Identify which cell holds the provided text, then report its [X, Y] central coordinate. 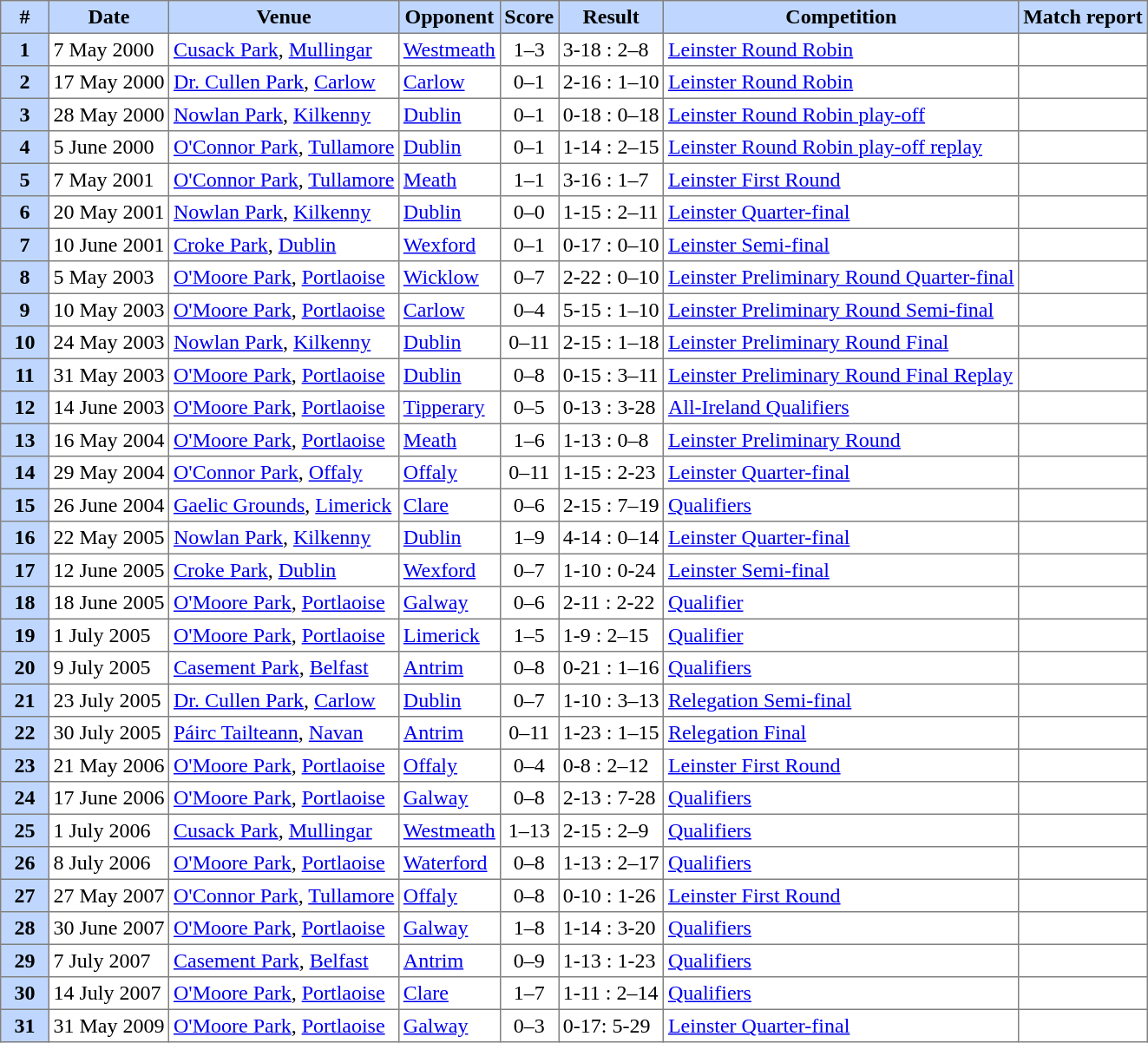
0–9 [529, 961]
17 May 2000 [108, 82]
All-Ireland Qualifiers [842, 408]
19 [25, 635]
1-14 : 3-20 [611, 928]
1-14 : 2–15 [611, 148]
0-17: 5-29 [611, 1026]
1 July 2005 [108, 635]
Result [611, 17]
5 June 2000 [108, 148]
18 [25, 603]
31 May 2003 [108, 375]
21 May 2006 [108, 765]
2 [25, 82]
1 July 2006 [108, 830]
27 May 2007 [108, 895]
1–8 [529, 928]
1-10 : 3–13 [611, 700]
10 [25, 343]
2-22 : 0–10 [611, 278]
2-16 : 1–10 [611, 82]
3-18 : 2–8 [611, 49]
9 July 2005 [108, 668]
1–9 [529, 538]
Leinster Preliminary Round Semi-final [842, 310]
30 [25, 994]
2-15 : 1–18 [611, 343]
Venue [285, 17]
14 June 2003 [108, 408]
14 [25, 473]
6 [25, 213]
12 June 2005 [108, 570]
17 June 2006 [108, 798]
7 May 2000 [108, 49]
31 May 2009 [108, 1026]
1 [25, 49]
4-14 : 0–14 [611, 538]
Limerick [449, 635]
4 [25, 148]
5-15 : 1–10 [611, 310]
Opponent [449, 17]
26 June 2004 [108, 505]
Tipperary [449, 408]
0-8 : 2–12 [611, 765]
Relegation Semi-final [842, 700]
Relegation Final [842, 733]
Waterford [449, 863]
0-17 : 0–10 [611, 245]
Leinster Preliminary Round [842, 440]
29 [25, 961]
5 May 2003 [108, 278]
31 [25, 1026]
16 [25, 538]
1–13 [529, 830]
22 [25, 733]
0–3 [529, 1026]
11 [25, 375]
17 [25, 570]
2-15 : 7–19 [611, 505]
30 June 2007 [108, 928]
1-11 : 2–14 [611, 994]
23 July 2005 [108, 700]
23 [25, 765]
5 [25, 180]
16 May 2004 [108, 440]
1-23 : 1–15 [611, 733]
24 [25, 798]
14 July 2007 [108, 994]
18 June 2005 [108, 603]
Wicklow [449, 278]
1–1 [529, 180]
24 May 2003 [108, 343]
Leinster Round Robin play-off replay [842, 148]
8 [25, 278]
1-15 : 2-23 [611, 473]
1–5 [529, 635]
Leinster Preliminary Round Quarter-final [842, 278]
Competition [842, 17]
Leinster Round Robin play-off [842, 115]
1–3 [529, 49]
1-13 : 2–17 [611, 863]
1–7 [529, 994]
2-13 : 7-28 [611, 798]
Date [108, 17]
20 May 2001 [108, 213]
0-15 : 3–11 [611, 375]
2-15 : 2–9 [611, 830]
28 May 2000 [108, 115]
25 [25, 830]
0-10 : 1-26 [611, 895]
1-15 : 2–11 [611, 213]
Match report [1083, 17]
22 May 2005 [108, 538]
8 July 2006 [108, 863]
3 [25, 115]
10 May 2003 [108, 310]
20 [25, 668]
0–0 [529, 213]
7 May 2001 [108, 180]
2-11 : 2-22 [611, 603]
Páirc Tailteann, Navan [285, 733]
Gaelic Grounds, Limerick [285, 505]
30 July 2005 [108, 733]
13 [25, 440]
0–5 [529, 408]
1-13 : 0–8 [611, 440]
Leinster Preliminary Round Final [842, 343]
1-13 : 1-23 [611, 961]
Score [529, 17]
7 July 2007 [108, 961]
1-9 : 2–15 [611, 635]
26 [25, 863]
3-16 : 1–7 [611, 180]
15 [25, 505]
9 [25, 310]
0-21 : 1–16 [611, 668]
27 [25, 895]
21 [25, 700]
29 May 2004 [108, 473]
1–6 [529, 440]
0-13 : 3-28 [611, 408]
0-18 : 0–18 [611, 115]
10 June 2001 [108, 245]
Leinster Preliminary Round Final Replay [842, 375]
# [25, 17]
O'Connor Park, Offaly [285, 473]
7 [25, 245]
28 [25, 928]
12 [25, 408]
1-10 : 0-24 [611, 570]
